Extract the (X, Y) coordinate from the center of the cell holding the provided text.  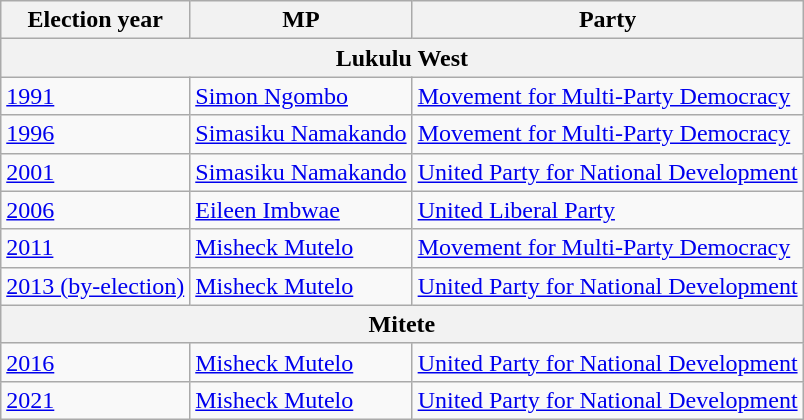
United Liberal Party (608, 210)
1996 (96, 134)
2001 (96, 172)
MP (301, 20)
2006 (96, 210)
Mitete (402, 324)
1991 (96, 96)
Lukulu West (402, 58)
Party (608, 20)
Simon Ngombo (301, 96)
2013 (by-election) (96, 286)
2011 (96, 248)
Election year (96, 20)
Eileen Imbwae (301, 210)
2021 (96, 400)
2016 (96, 362)
